Output the [x, y] coordinate of the center of the cell containing the given text.  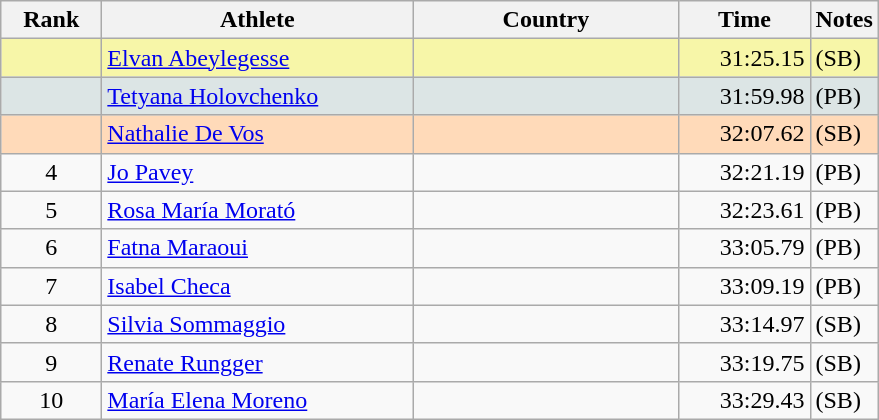
33:29.43 [744, 400]
5 [52, 210]
Tetyana Holovchenko [258, 96]
10 [52, 400]
33:05.79 [744, 248]
9 [52, 362]
Silvia Sommaggio [258, 324]
31:59.98 [744, 96]
Rank [52, 20]
Time [744, 20]
31:25.15 [744, 58]
6 [52, 248]
8 [52, 324]
33:19.75 [744, 362]
Nathalie De Vos [258, 134]
33:09.19 [744, 286]
Isabel Checa [258, 286]
33:14.97 [744, 324]
Notes [844, 20]
Country [546, 20]
32:07.62 [744, 134]
Jo Pavey [258, 172]
32:23.61 [744, 210]
Rosa María Morató [258, 210]
7 [52, 286]
Elvan Abeylegesse [258, 58]
Athlete [258, 20]
32:21.19 [744, 172]
Renate Rungger [258, 362]
4 [52, 172]
María Elena Moreno [258, 400]
Fatna Maraoui [258, 248]
